Extract the [x, y] coordinate from the center of the cell holding the provided text.  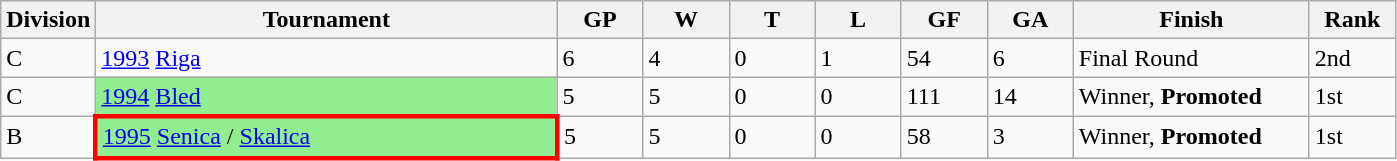
Finish [1191, 20]
Final Round [1191, 58]
Rank [1352, 20]
3 [1030, 136]
Tournament [326, 20]
GP [600, 20]
111 [944, 97]
1994 Bled [326, 97]
14 [1030, 97]
4 [686, 58]
1 [858, 58]
L [858, 20]
54 [944, 58]
58 [944, 136]
1995 Senica / Skalica [326, 136]
1993 Riga [326, 58]
GA [1030, 20]
T [772, 20]
2nd [1352, 58]
GF [944, 20]
W [686, 20]
B [48, 136]
Division [48, 20]
